Scan for the cell matching the given text and deliver its [x, y] coordinate at center. 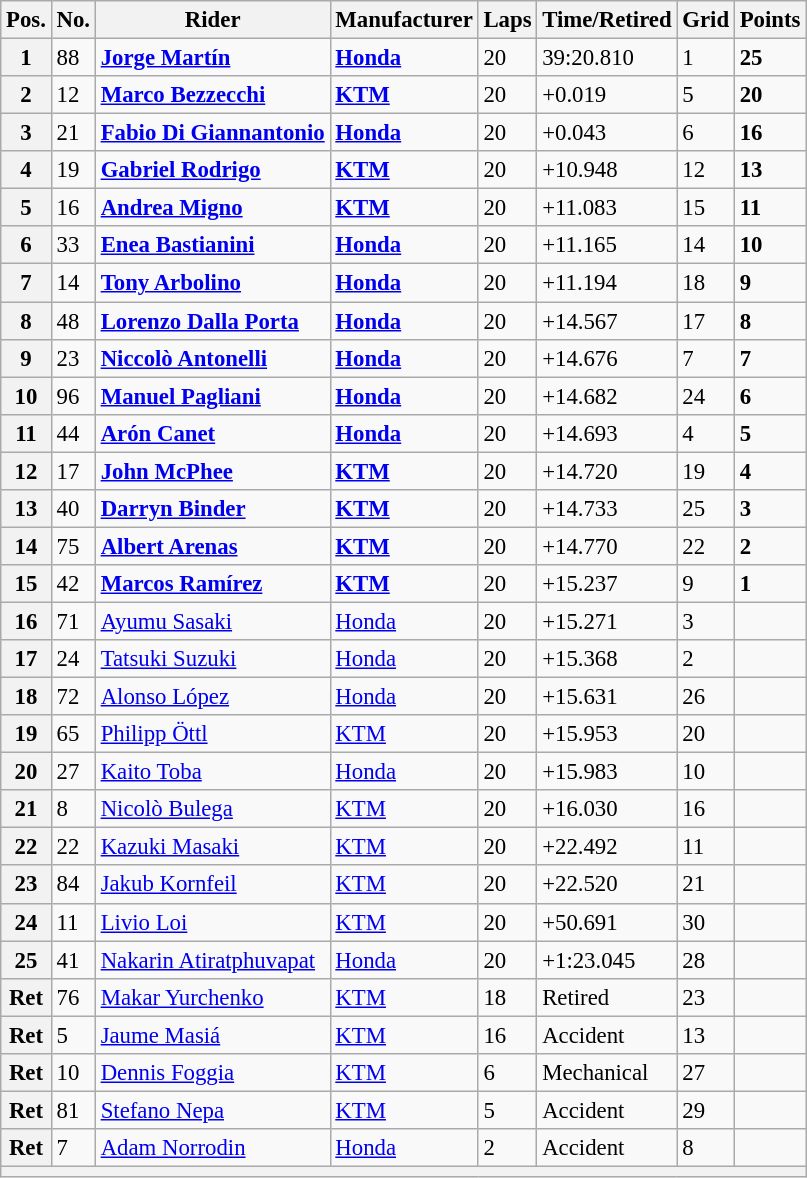
Retired [607, 997]
Nakarin Atiratphuvapat [212, 960]
No. [73, 20]
+0.043 [607, 133]
John McPhee [212, 471]
Tatsuki Suzuki [212, 659]
81 [73, 1110]
Livio Loi [212, 922]
+14.682 [607, 396]
88 [73, 58]
Andrea Migno [212, 208]
+16.030 [607, 809]
Kaito Toba [212, 772]
+15.953 [607, 734]
30 [706, 922]
+0.019 [607, 95]
+14.770 [607, 546]
Pos. [26, 20]
Rider [212, 20]
+11.194 [607, 283]
Points [770, 20]
Makar Yurchenko [212, 997]
Tony Arbolino [212, 283]
71 [73, 621]
+15.237 [607, 584]
Philipp Öttl [212, 734]
Fabio Di Giannantonio [212, 133]
Arón Canet [212, 433]
41 [73, 960]
+15.368 [607, 659]
42 [73, 584]
Darryn Binder [212, 509]
Lorenzo Dalla Porta [212, 321]
+14.720 [607, 471]
+1:23.045 [607, 960]
Marco Bezzecchi [212, 95]
+14.676 [607, 358]
+50.691 [607, 922]
29 [706, 1110]
48 [73, 321]
Time/Retired [607, 20]
+11.165 [607, 245]
33 [73, 245]
+22.520 [607, 885]
75 [73, 546]
Kazuki Masaki [212, 847]
Grid [706, 20]
Dennis Foggia [212, 1073]
Ayumu Sasaki [212, 621]
Adam Norrodin [212, 1148]
76 [73, 997]
28 [706, 960]
Alonso López [212, 697]
26 [706, 697]
Jorge Martín [212, 58]
+10.948 [607, 170]
Gabriel Rodrigo [212, 170]
+14.693 [607, 433]
+14.733 [607, 509]
+15.983 [607, 772]
Stefano Nepa [212, 1110]
+15.631 [607, 697]
+15.271 [607, 621]
+14.567 [607, 321]
Manufacturer [404, 20]
Laps [508, 20]
Mechanical [607, 1073]
72 [73, 697]
65 [73, 734]
84 [73, 885]
Niccolò Antonelli [212, 358]
Nicolò Bulega [212, 809]
40 [73, 509]
44 [73, 433]
Manuel Pagliani [212, 396]
39:20.810 [607, 58]
Jakub Kornfeil [212, 885]
Albert Arenas [212, 546]
Jaume Masiá [212, 1035]
96 [73, 396]
+22.492 [607, 847]
Marcos Ramírez [212, 584]
+11.083 [607, 208]
Enea Bastianini [212, 245]
